From the cell containing the given text, extract its center point as (x, y) coordinate. 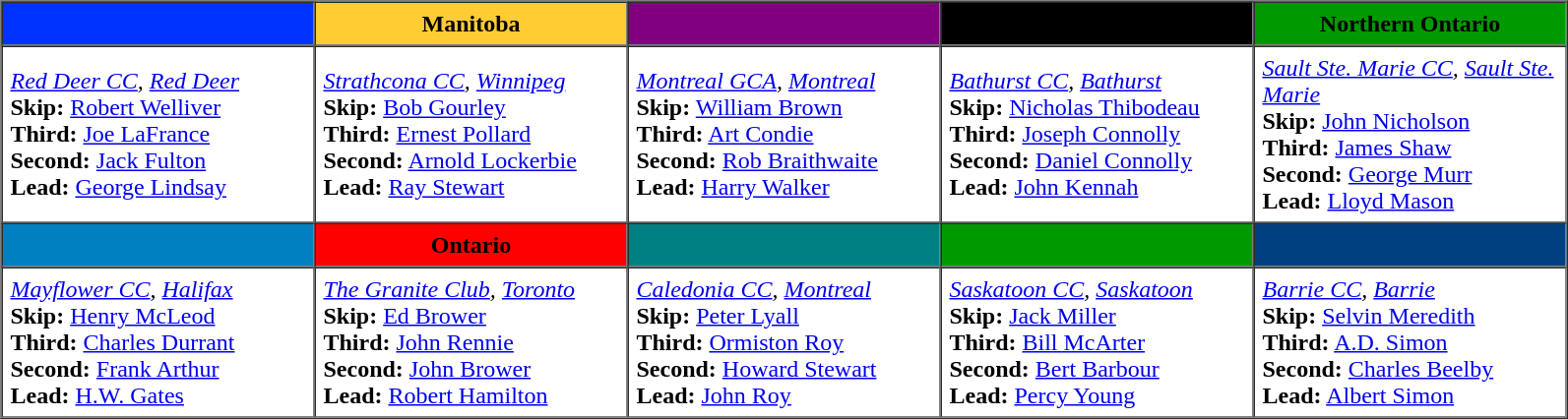
Montreal GCA, MontrealSkip: William Brown Third: Art Condie Second: Rob Braithwaite Lead: Harry Walker (784, 134)
The Granite Club, TorontoSkip: Ed Brower Third: John Rennie Second: John Brower Lead: Robert Hamilton (471, 342)
Sault Ste. Marie CC, Sault Ste. MarieSkip: John Nicholson Third: James Shaw Second: George Murr Lead: Lloyd Mason (1411, 134)
Caledonia CC, MontrealSkip: Peter Lyall Third: Ormiston Roy Second: Howard Stewart Lead: John Roy (784, 342)
Red Deer CC, Red DeerSkip: Robert Welliver Third: Joe LaFrance Second: Jack Fulton Lead: George Lindsay (158, 134)
Ontario (471, 244)
Bathurst CC, BathurstSkip: Nicholas Thibodeau Third: Joseph Connolly Second: Daniel Connolly Lead: John Kennah (1098, 134)
Barrie CC, BarrieSkip: Selvin Meredith Third: A.D. Simon Second: Charles Beelby Lead: Albert Simon (1411, 342)
Mayflower CC, HalifaxSkip: Henry McLeod Third: Charles Durrant Second: Frank Arthur Lead: H.W. Gates (158, 342)
Strathcona CC, WinnipegSkip: Bob Gourley Third: Ernest Pollard Second: Arnold Lockerbie Lead: Ray Stewart (471, 134)
Manitoba (471, 24)
Northern Ontario (1411, 24)
Saskatoon CC, SaskatoonSkip: Jack Miller Third: Bill McArter Second: Bert Barbour Lead: Percy Young (1098, 342)
